For the text-containing cell, return its midpoint in [X, Y] coordinate format. 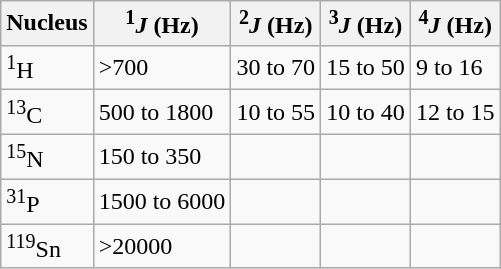
10 to 55 [276, 112]
15N [47, 156]
>700 [162, 68]
9 to 16 [455, 68]
Nucleus [47, 24]
13C [47, 112]
4J (Hz) [455, 24]
12 to 15 [455, 112]
3J (Hz) [366, 24]
1500 to 6000 [162, 202]
15 to 50 [366, 68]
1J (Hz) [162, 24]
10 to 40 [366, 112]
1H [47, 68]
119Sn [47, 246]
31P [47, 202]
2J (Hz) [276, 24]
150 to 350 [162, 156]
>20000 [162, 246]
30 to 70 [276, 68]
500 to 1800 [162, 112]
